Search for the cell housing the specified text and yield its [X, Y] center coordinate. 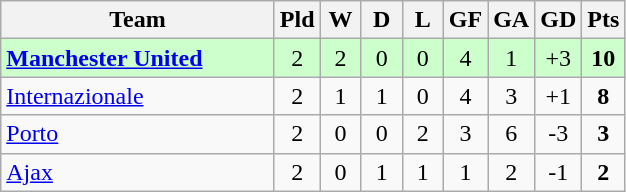
10 [604, 58]
D [382, 20]
+3 [558, 58]
W [340, 20]
Pld [297, 20]
-1 [558, 172]
GD [558, 20]
Porto [138, 134]
GA [512, 20]
+1 [558, 96]
6 [512, 134]
-3 [558, 134]
Ajax [138, 172]
8 [604, 96]
Internazionale [138, 96]
L [422, 20]
Team [138, 20]
Manchester United [138, 58]
GF [465, 20]
Pts [604, 20]
